Return the [x, y] coordinate for the center point of the cell that contains the specified text.  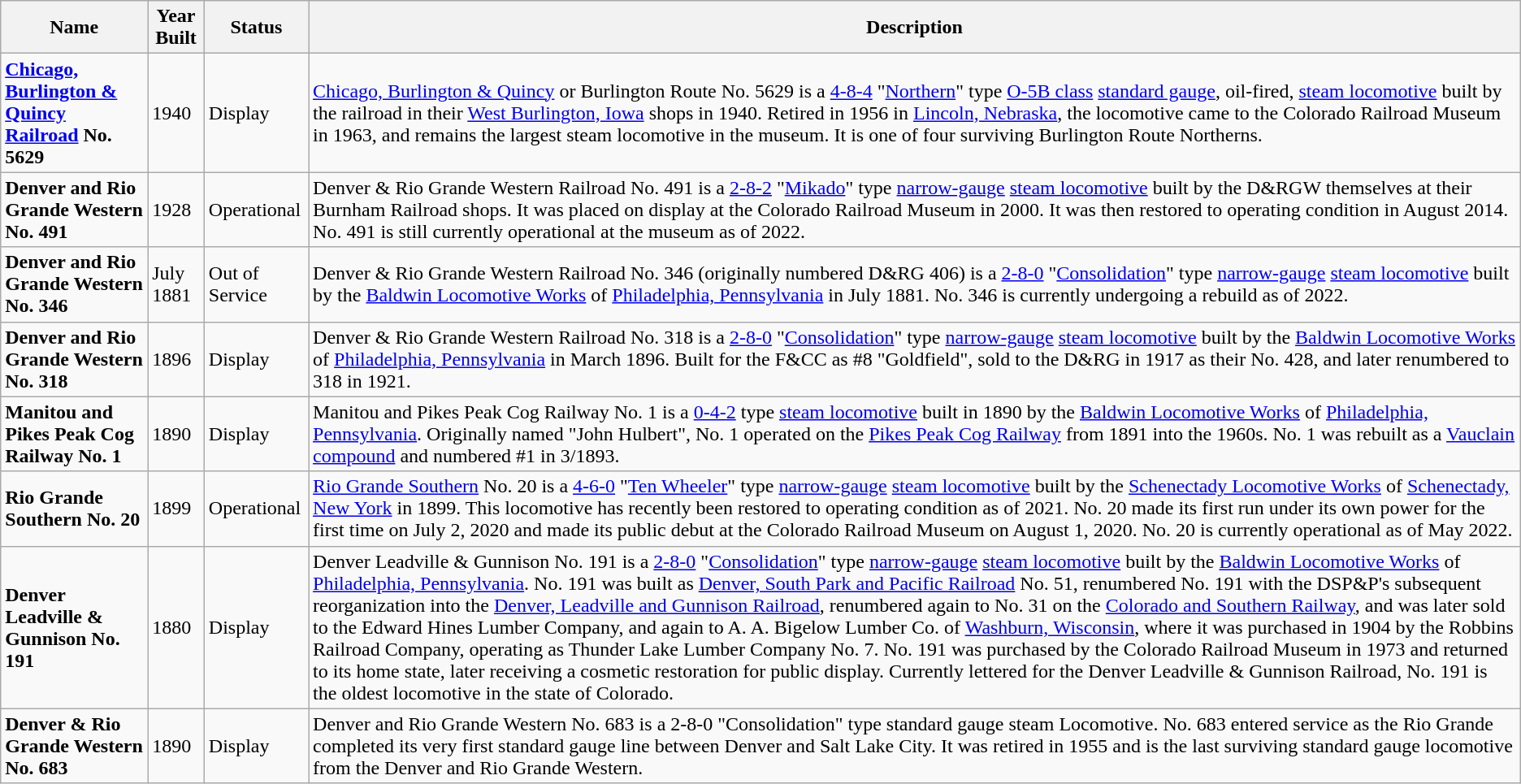
Denver Leadville & Gunnison No. 191 [75, 627]
Out of Service [256, 284]
Denver and Rio Grande Western No. 346 [75, 284]
Denver & Rio Grande Western No. 683 [75, 746]
Rio Grande Southern No. 20 [75, 509]
1928 [176, 210]
Status [256, 28]
1896 [176, 359]
1899 [176, 509]
Manitou and Pikes Peak Cog Railway No. 1 [75, 434]
1940 [176, 113]
1880 [176, 627]
Year Built [176, 28]
Name [75, 28]
Chicago, Burlington & Quincy Railroad No. 5629 [75, 113]
July 1881 [176, 284]
Description [915, 28]
Denver and Rio Grande Western No. 491 [75, 210]
Denver and Rio Grande Western No. 318 [75, 359]
